Extract the (x, y) coordinate from the center of the cell holding the provided text.  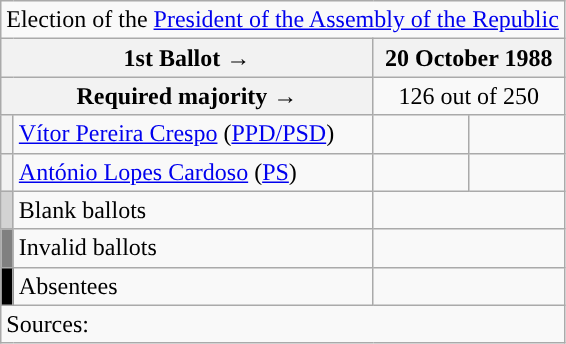
Vítor Pereira Crespo (PPD/PSD) (193, 134)
António Lopes Cardoso (PS) (193, 172)
Election of the President of the Assembly of the Republic (283, 20)
1st Ballot → (187, 58)
Required majority → (187, 96)
Absentees (193, 286)
Sources: (283, 324)
Invalid ballots (193, 248)
126 out of 250 (468, 96)
20 October 1988 (468, 58)
Blank ballots (193, 210)
